Detect which cell encompasses the target text, then output its (x, y) center coordinate. 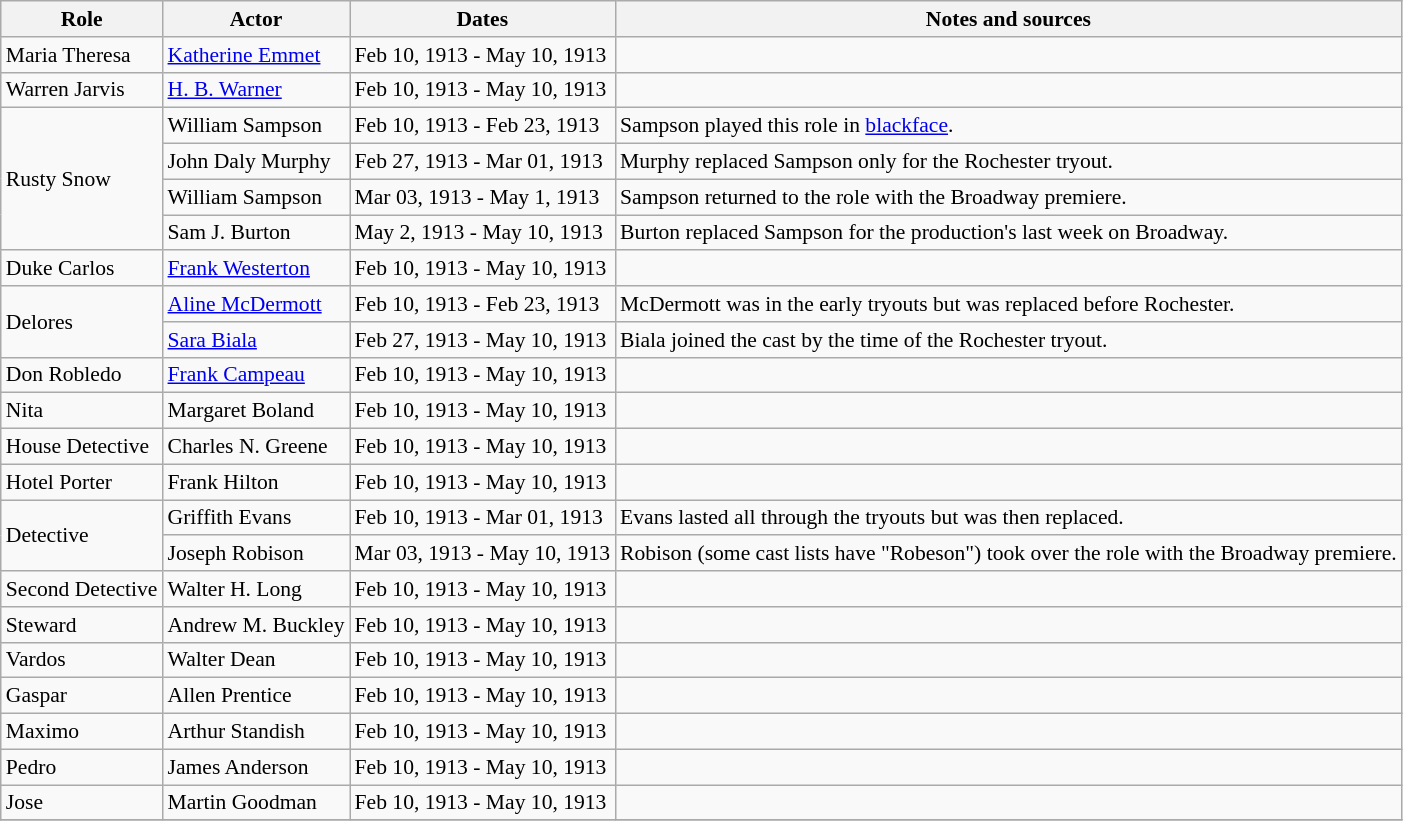
Detective (82, 536)
Frank Westerton (256, 269)
Maria Theresa (82, 55)
Sampson played this role in blackface. (1008, 126)
Sampson returned to the role with the Broadway premiere. (1008, 197)
Actor (256, 19)
Nita (82, 411)
James Anderson (256, 767)
Feb 10, 1913 - Mar 01, 1913 (483, 518)
Gaspar (82, 696)
Mar 03, 1913 - May 1, 1913 (483, 197)
Duke Carlos (82, 269)
Aline McDermott (256, 304)
Murphy replaced Sampson only for the Rochester tryout. (1008, 162)
Margaret Boland (256, 411)
Sam J. Burton (256, 233)
Joseph Robison (256, 554)
Hotel Porter (82, 482)
Walter H. Long (256, 589)
Robison (some cast lists have "Robeson") took over the role with the Broadway premiere. (1008, 554)
Walter Dean (256, 660)
McDermott was in the early tryouts but was replaced before Rochester. (1008, 304)
Don Robledo (82, 375)
Mar 03, 1913 - May 10, 1913 (483, 554)
Evans lasted all through the tryouts but was then replaced. (1008, 518)
Vardos (82, 660)
Rusty Snow (82, 179)
Martin Goodman (256, 803)
House Detective (82, 447)
Katherine Emmet (256, 55)
May 2, 1913 - May 10, 1913 (483, 233)
Steward (82, 625)
Allen Prentice (256, 696)
Pedro (82, 767)
Role (82, 19)
Burton replaced Sampson for the production's last week on Broadway. (1008, 233)
Maximo (82, 732)
Jose (82, 803)
Second Detective (82, 589)
Delores (82, 322)
Dates (483, 19)
Warren Jarvis (82, 90)
John Daly Murphy (256, 162)
Arthur Standish (256, 732)
Feb 27, 1913 - Mar 01, 1913 (483, 162)
Frank Hilton (256, 482)
Andrew M. Buckley (256, 625)
Feb 27, 1913 - May 10, 1913 (483, 340)
Charles N. Greene (256, 447)
Sara Biala (256, 340)
Notes and sources (1008, 19)
Frank Campeau (256, 375)
H. B. Warner (256, 90)
Griffith Evans (256, 518)
Biala joined the cast by the time of the Rochester tryout. (1008, 340)
